Search for the cell housing the specified text and yield its [X, Y] center coordinate. 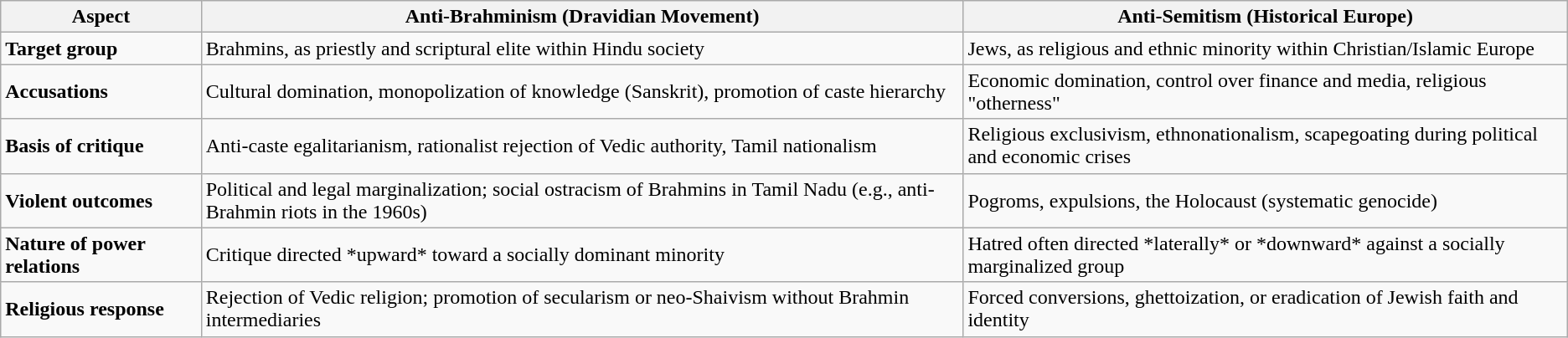
Cultural domination, monopolization of knowledge (Sanskrit), promotion of caste hierarchy [582, 92]
Critique directed *upward* toward a socially dominant minority [582, 254]
Aspect [101, 17]
Anti-Semitism (Historical Europe) [1265, 17]
Basis of critique [101, 146]
Target group [101, 49]
Political and legal marginalization; social ostracism of Brahmins in Tamil Nadu (e.g., anti-Brahmin riots in the 1960s) [582, 201]
Religious exclusivism, ethnonationalism, scapegoating during political and economic crises [1265, 146]
Anti-caste egalitarianism, rationalist rejection of Vedic authority, Tamil nationalism [582, 146]
Accusations [101, 92]
Jews, as religious and ethnic minority within Christian/Islamic Europe [1265, 49]
Rejection of Vedic religion; promotion of secularism or neo-Shaivism without Brahmin intermediaries [582, 310]
Religious response [101, 310]
Forced conversions, ghettoization, or eradication of Jewish faith and identity [1265, 310]
Hatred often directed *laterally* or *downward* against a socially marginalized group [1265, 254]
Nature of power relations [101, 254]
Pogroms, expulsions, the Holocaust (systematic genocide) [1265, 201]
Economic domination, control over finance and media, religious "otherness" [1265, 92]
Violent outcomes [101, 201]
Brahmins, as priestly and scriptural elite within Hindu society [582, 49]
Anti-Brahminism (Dravidian Movement) [582, 17]
